Capture the cell that displays the provided text and extract its [x, y] central coordinate. 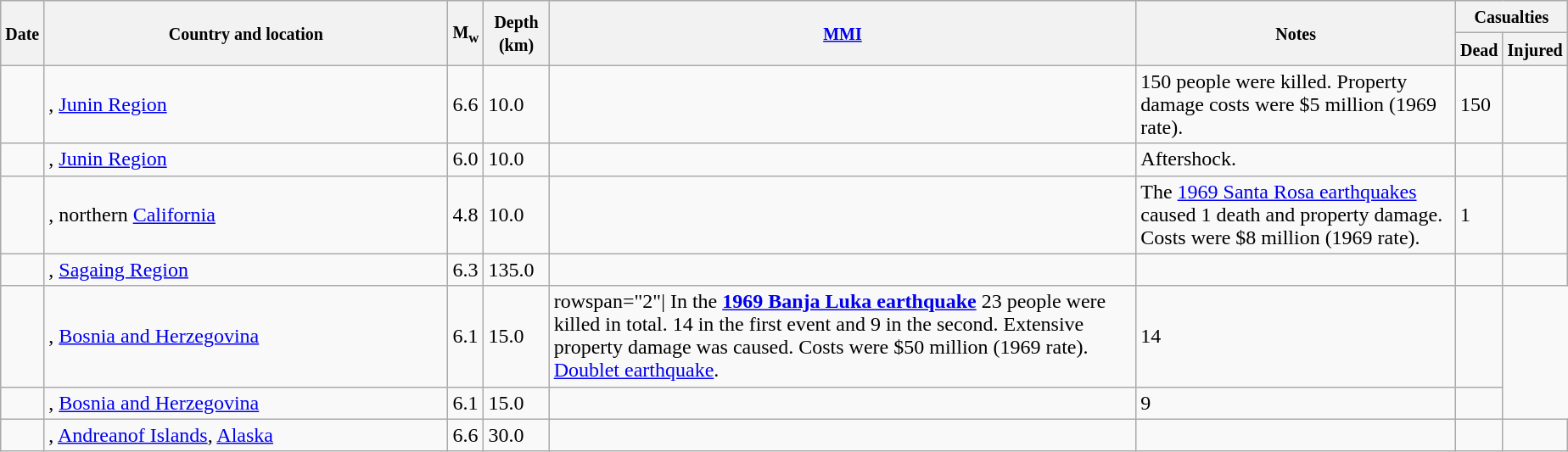
Notes [1296, 33]
Depth (km) [516, 33]
14 [1296, 336]
150 [1479, 104]
6.0 [466, 159]
150 people were killed. Property damage costs were $5 million (1969 rate). [1296, 104]
The 1969 Santa Rosa earthquakes caused 1 death and property damage. Costs were $8 million (1969 rate). [1296, 215]
Aftershock. [1296, 159]
1 [1479, 215]
, Sagaing Region [246, 270]
MMI [843, 33]
135.0 [516, 270]
Dead [1479, 49]
6.3 [466, 270]
9 [1296, 403]
Country and location [246, 33]
, Andreanof Islands, Alaska [246, 435]
30.0 [516, 435]
Mw [466, 33]
, northern California [246, 215]
Injured [1535, 49]
Casualties [1511, 17]
Date [22, 33]
4.8 [466, 215]
